Determine the [X, Y] coordinate at the center of the cell enclosing the given text.  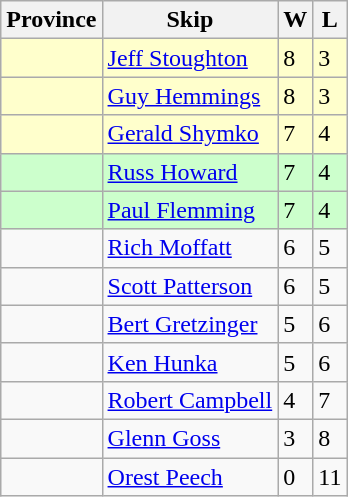
W [296, 20]
Paul Flemming [190, 210]
Russ Howard [190, 172]
Glenn Goss [190, 438]
Province [52, 20]
11 [330, 477]
L [330, 20]
Gerald Shymko [190, 134]
0 [296, 477]
Robert Campbell [190, 400]
Ken Hunka [190, 362]
Rich Moffatt [190, 248]
Bert Gretzinger [190, 324]
Orest Peech [190, 477]
Scott Patterson [190, 286]
Jeff Stoughton [190, 58]
Guy Hemmings [190, 96]
Skip [190, 20]
